Locate the cell with the specified text and output its (x, y) center coordinate. 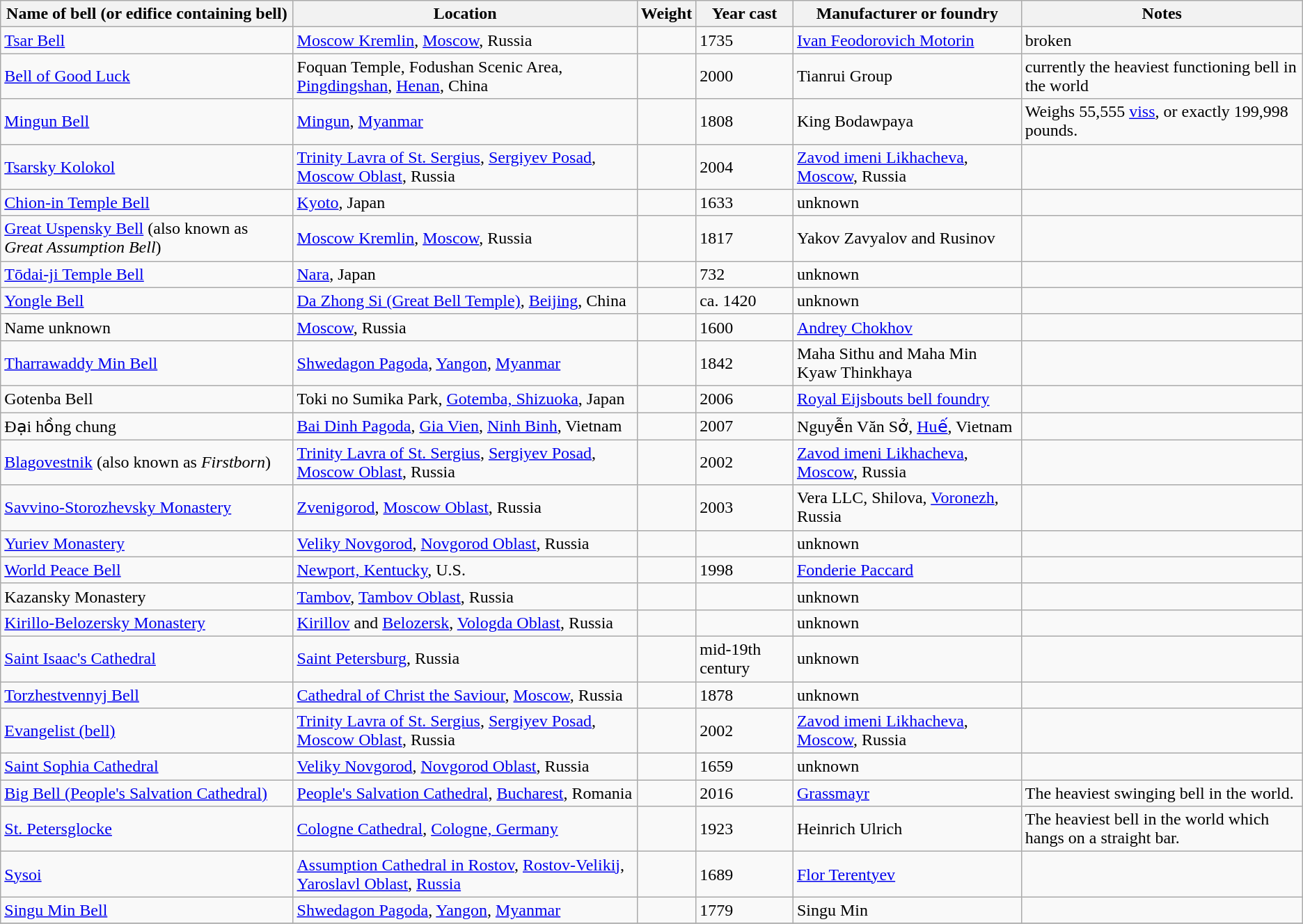
1735 (745, 40)
People's Salvation Cathedral, Bucharest, Romania (465, 793)
Mingun Bell (147, 121)
Fonderie Paccard (907, 570)
2007 (745, 426)
Cathedral of Christ the Saviour, Moscow, Russia (465, 695)
Da Zhong Si (Great Bell Temple), Beijing, China (465, 301)
Royal Eijsbouts bell foundry (907, 399)
Year cast (745, 14)
Saint Petersburg, Russia (465, 658)
Blagovestnik (also known as Firstborn) (147, 462)
Zvenigorod, Moscow Oblast, Russia (465, 508)
Name of bell (or edifice containing bell) (147, 14)
Evangelist (bell) (147, 731)
Maha Sithu and Maha Min Kyaw Thinkhaya (907, 363)
The heaviest swinging bell in the world. (1162, 793)
1808 (745, 121)
2016 (745, 793)
The heaviest bell in the world which hangs on a straight bar. (1162, 829)
Big Bell (People's Salvation Cathedral) (147, 793)
2000 (745, 77)
Manufacturer or foundry (907, 14)
Nara, Japan (465, 274)
Singu Min (907, 910)
Foquan Temple, Fodushan Scenic Area, Pingdingshan, Henan, China (465, 77)
Yakov Zavyalov and Rusinov (907, 238)
Tharrawaddy Min Bell (147, 363)
Tambov, Tambov Oblast, Russia (465, 596)
Mingun, Myanmar (465, 121)
Newport, Kentucky, U.S. (465, 570)
Great Uspensky Bell (also known as Great Assumption Bell) (147, 238)
1689 (745, 874)
Torzhestvennyj Bell (147, 695)
Yuriev Monastery (147, 543)
Đại hồng chung (147, 426)
Bell of Good Luck (147, 77)
Tianrui Group (907, 77)
1779 (745, 910)
Flor Terentyev (907, 874)
1842 (745, 363)
Kirillo-Belozersky Monastery (147, 623)
Tsarsky Kolokol (147, 167)
1878 (745, 695)
2003 (745, 508)
1600 (745, 327)
Bai Dinh Pagoda, Gia Vien, Ninh Binh, Vietnam (465, 426)
1659 (745, 767)
Location (465, 14)
Kazansky Monastery (147, 596)
Weight (666, 14)
broken (1162, 40)
Grassmayr (907, 793)
Toki no Sumika Park, Gotemba, Shizuoka, Japan (465, 399)
Saint Isaac's Cathedral (147, 658)
ca. 1420 (745, 301)
1923 (745, 829)
732 (745, 274)
Weighs 55,555 viss, or exactly 199,998 pounds. (1162, 121)
2006 (745, 399)
Sysoi (147, 874)
Nguyễn Văn Sở, Huế, Vietnam (907, 426)
Tsar Bell (147, 40)
Andrey Chokhov (907, 327)
2004 (745, 167)
Name unknown (147, 327)
Heinrich Ulrich (907, 829)
Tōdai-ji Temple Bell (147, 274)
Cologne Cathedral, Cologne, Germany (465, 829)
Moscow, Russia (465, 327)
Vera LLC, Shilova, Voronezh, Russia (907, 508)
St. Petersglocke (147, 829)
1633 (745, 202)
1817 (745, 238)
Kirillov and Belozersk, Vologda Oblast, Russia (465, 623)
mid-19th century (745, 658)
Yongle Bell (147, 301)
Savvino-Storozhevsky Monastery (147, 508)
Singu Min Bell (147, 910)
currently the heaviest functioning bell in the world (1162, 77)
Gotenba Bell (147, 399)
Kyoto, Japan (465, 202)
Assumption Cathedral in Rostov, Rostov-Velikij, Yaroslavl Oblast, Russia (465, 874)
King Bodawpaya (907, 121)
1998 (745, 570)
Chion-in Temple Bell (147, 202)
Notes (1162, 14)
Saint Sophia Cathedral (147, 767)
Ivan Feodorovich Motorin (907, 40)
World Peace Bell (147, 570)
